Extract the [X, Y] coordinate from the center of the cell holding the provided text.  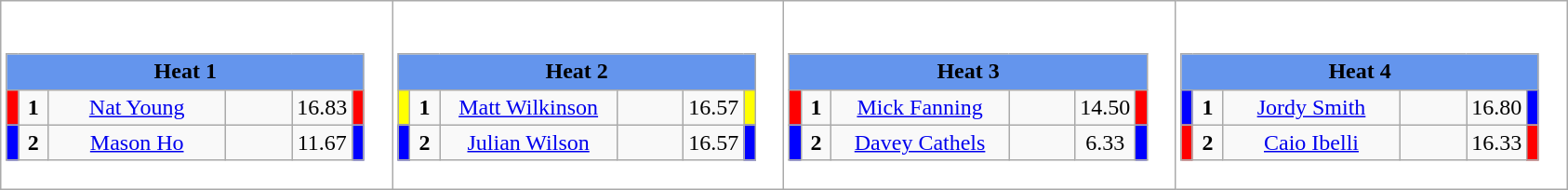
11.67 [322, 142]
16.83 [322, 107]
Julian Wilson [528, 142]
Heat 2 1 Matt Wilkinson 16.57 2 Julian Wilson 16.57 [588, 95]
14.50 [1105, 107]
Matt Wilkinson [528, 107]
Heat 2 [577, 72]
Heat 1 1 Nat Young 16.83 2 Mason Ho 11.67 [197, 95]
Mason Ho [138, 142]
Heat 3 1 Mick Fanning 14.50 2 Davey Cathels 6.33 [980, 95]
Heat 3 [968, 72]
Davey Cathels [921, 142]
16.33 [1497, 142]
Heat 4 [1360, 72]
Caio Ibelli [1311, 142]
Mick Fanning [921, 107]
6.33 [1105, 142]
Heat 4 1 Jordy Smith 16.80 2 Caio Ibelli 16.33 [1371, 95]
Jordy Smith [1311, 107]
16.80 [1497, 107]
Nat Young [138, 107]
Heat 1 [185, 72]
